Capture the cell that displays the provided text and extract its (X, Y) central coordinate. 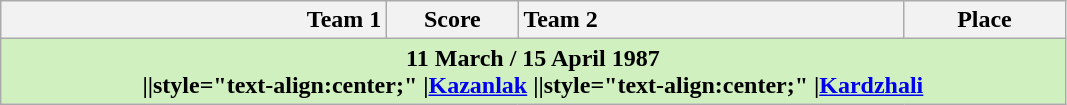
Team 1 (194, 20)
Place (984, 20)
Score (452, 20)
Team 2 (711, 20)
11 March / 15 April 1987||style="text-align:center;" |Kazanlak ||style="text-align:center;" |Kardzhali (533, 72)
